From the cell containing the given text, extract its center point as (X, Y) coordinate. 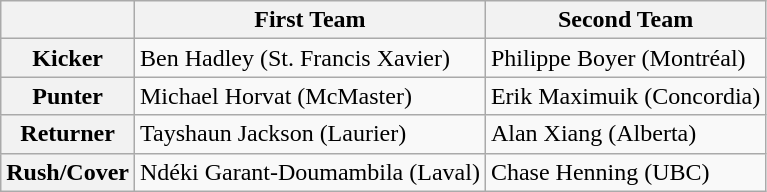
Rush/Cover (68, 172)
Alan Xiang (Alberta) (625, 134)
First Team (310, 20)
Ndéki Garant-Doumambila (Laval) (310, 172)
Returner (68, 134)
Kicker (68, 58)
Ben Hadley (St. Francis Xavier) (310, 58)
Tayshaun Jackson (Laurier) (310, 134)
Second Team (625, 20)
Michael Horvat (McMaster) (310, 96)
Erik Maximuik (Concordia) (625, 96)
Punter (68, 96)
Philippe Boyer (Montréal) (625, 58)
Chase Henning (UBC) (625, 172)
